Locate the cell with the specified text and output its [X, Y] center coordinate. 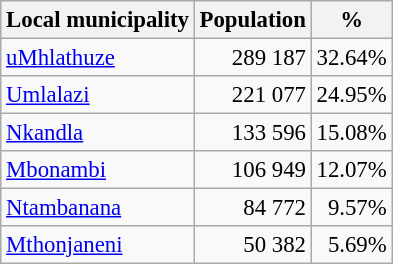
12.07% [352, 170]
Mthonjaneni [98, 245]
50 382 [252, 245]
221 077 [252, 95]
5.69% [352, 245]
Mbonambi [98, 170]
Local municipality [98, 20]
% [352, 20]
15.08% [352, 133]
289 187 [252, 58]
uMhlathuze [98, 58]
Population [252, 20]
Umlalazi [98, 95]
84 772 [252, 208]
106 949 [252, 170]
24.95% [352, 95]
Nkandla [98, 133]
9.57% [352, 208]
32.64% [352, 58]
133 596 [252, 133]
Ntambanana [98, 208]
